Determine the (X, Y) coordinate at the center of the cell enclosing the given text.  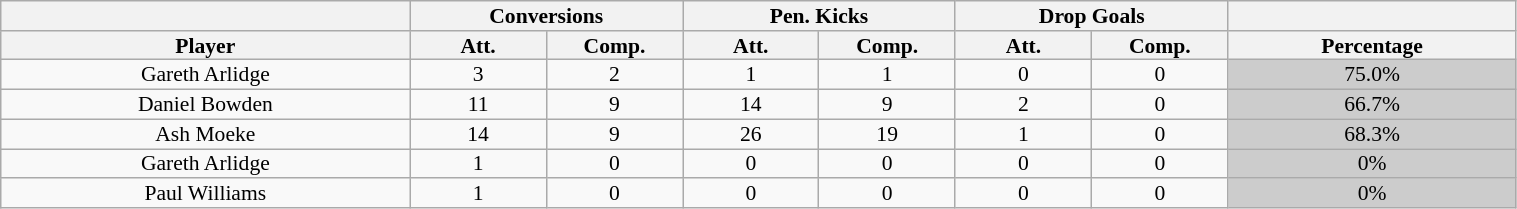
68.3% (1372, 134)
Player (206, 46)
Paul Williams (206, 193)
Percentage (1372, 46)
Daniel Bowden (206, 105)
66.7% (1372, 105)
Conversions (546, 16)
75.0% (1372, 75)
11 (478, 105)
Ash Moeke (206, 134)
26 (751, 134)
3 (478, 75)
19 (887, 134)
Pen. Kicks (820, 16)
Drop Goals (1092, 16)
